Provide the (X, Y) coordinate of the cell's center where the given text is located.  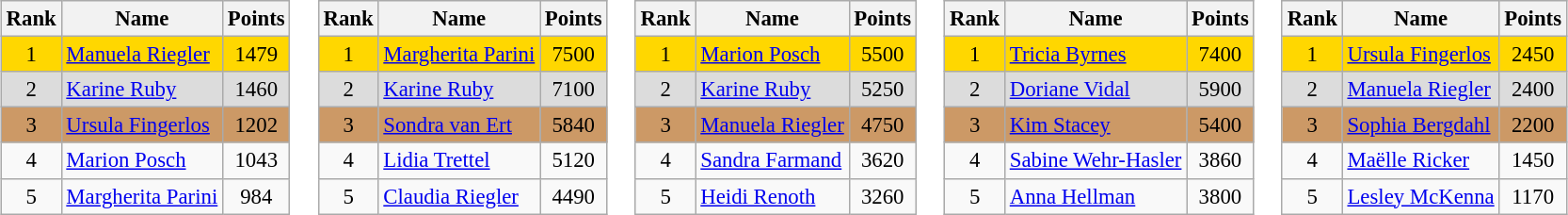
Sabine Wehr-Hasler (1096, 160)
5900 (1220, 90)
1460 (256, 90)
Tricia Byrnes (1096, 55)
2200 (1532, 125)
1170 (1532, 196)
5840 (574, 125)
5120 (574, 160)
7400 (1220, 55)
1202 (256, 125)
1450 (1532, 160)
1479 (256, 55)
7100 (574, 90)
Anna Hellman (1096, 196)
2450 (1532, 55)
3620 (883, 160)
Maëlle Ricker (1421, 160)
Sophia Bergdahl (1421, 125)
5250 (883, 90)
Claudia Riegler (459, 196)
3260 (883, 196)
7500 (574, 55)
4750 (883, 125)
5400 (1220, 125)
2400 (1532, 90)
3800 (1220, 196)
Lidia Trettel (459, 160)
Heidi Renoth (772, 196)
Lesley McKenna (1421, 196)
5500 (883, 55)
Sondra van Ert (459, 125)
Kim Stacey (1096, 125)
Sandra Farmand (772, 160)
1043 (256, 160)
984 (256, 196)
3860 (1220, 160)
4490 (574, 196)
Doriane Vidal (1096, 90)
